Find where the given text appears and provide that cell's center as [x, y] coordinate. 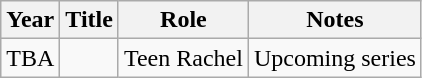
Year [30, 20]
Title [90, 20]
Role [183, 20]
Notes [334, 20]
Upcoming series [334, 58]
Teen Rachel [183, 58]
TBA [30, 58]
